Pinpoint the cell where the given text exists, returning its [x, y] midpoint coordinate. 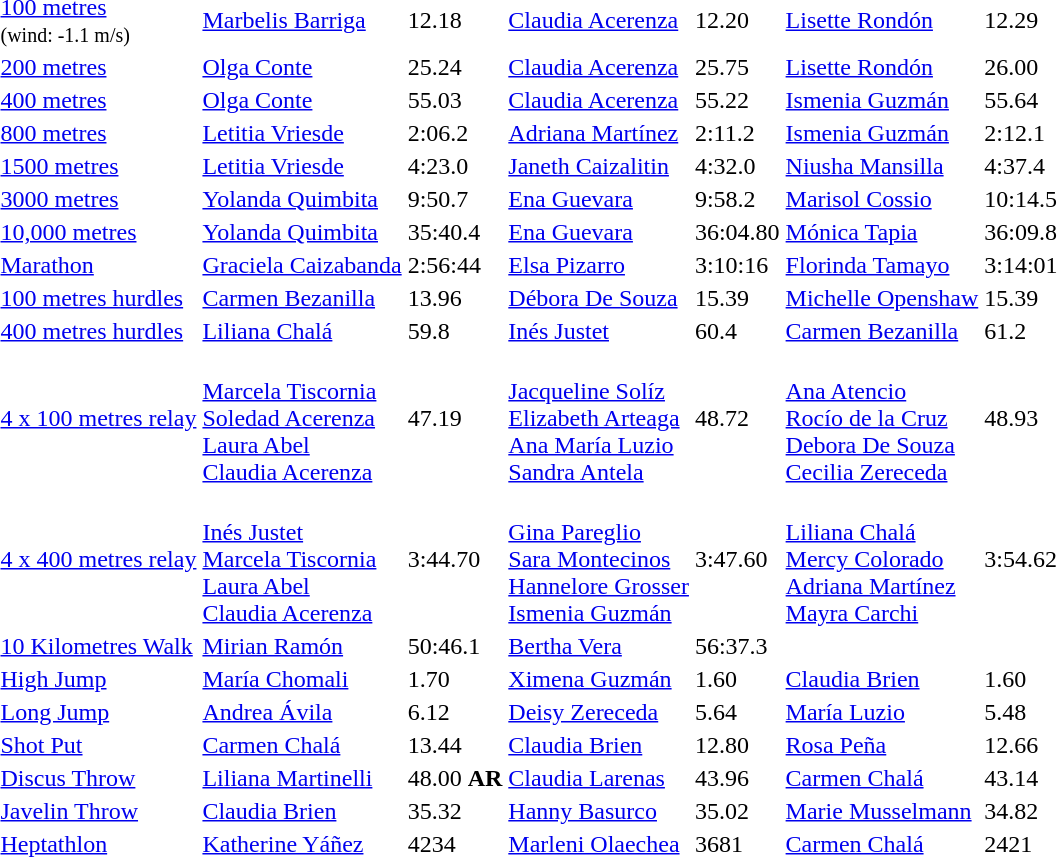
Liliana Chalá [302, 331]
25.24 [455, 67]
2:06.2 [455, 133]
Michelle Openshaw [882, 298]
Elsa Pizarro [599, 265]
50:46.1 [455, 646]
Gina PareglioSara MontecinosHannelore GrosserIsmenia Guzmán [599, 559]
Débora De Souza [599, 298]
Bertha Vera [599, 646]
43.96 [737, 778]
56:37.3 [737, 646]
25.75 [737, 67]
Hanny Basurco [599, 811]
Andrea Ávila [302, 712]
35:40.4 [455, 232]
1.70 [455, 679]
35.02 [737, 811]
13.44 [455, 745]
Lisette Rondón [882, 67]
Liliana Martinelli [302, 778]
48.00 AR [455, 778]
Ana AtencioRocío de la CruzDebora De SouzaCecilia Zereceda [882, 418]
4:32.0 [737, 166]
Niusha Mansilla [882, 166]
Mirian Ramón [302, 646]
2:11.2 [737, 133]
9:50.7 [455, 199]
Mónica Tapia [882, 232]
3:44.70 [455, 559]
Liliana ChaláMercy ColoradoAdriana MartínezMayra Carchi [882, 559]
Inés Justet [599, 331]
15.39 [737, 298]
60.4 [737, 331]
36:04.80 [737, 232]
Marisol Cossio [882, 199]
35.32 [455, 811]
5.64 [737, 712]
13.96 [455, 298]
9:58.2 [737, 199]
4:23.0 [455, 166]
55.03 [455, 100]
3:47.60 [737, 559]
2:56:44 [455, 265]
48.72 [737, 418]
Rosa Peña [882, 745]
47.19 [455, 418]
Ximena Guzmán [599, 679]
55.22 [737, 100]
Deisy Zereceda [599, 712]
Janeth Caizalitin [599, 166]
Claudia Larenas [599, 778]
3:10:16 [737, 265]
Marcela TiscorniaSoledad AcerenzaLaura AbelClaudia Acerenza [302, 418]
Marie Musselmann [882, 811]
12.80 [737, 745]
Adriana Martínez [599, 133]
59.8 [455, 331]
Jacqueline SolízElizabeth ArteagaAna María LuzioSandra Antela [599, 418]
María Chomali [302, 679]
6.12 [455, 712]
Florinda Tamayo [882, 265]
1.60 [737, 679]
María Luzio [882, 712]
Inés JustetMarcela TiscorniaLaura AbelClaudia Acerenza [302, 559]
Graciela Caizabanda [302, 265]
